Capture the cell that displays the provided text and extract its [X, Y] central coordinate. 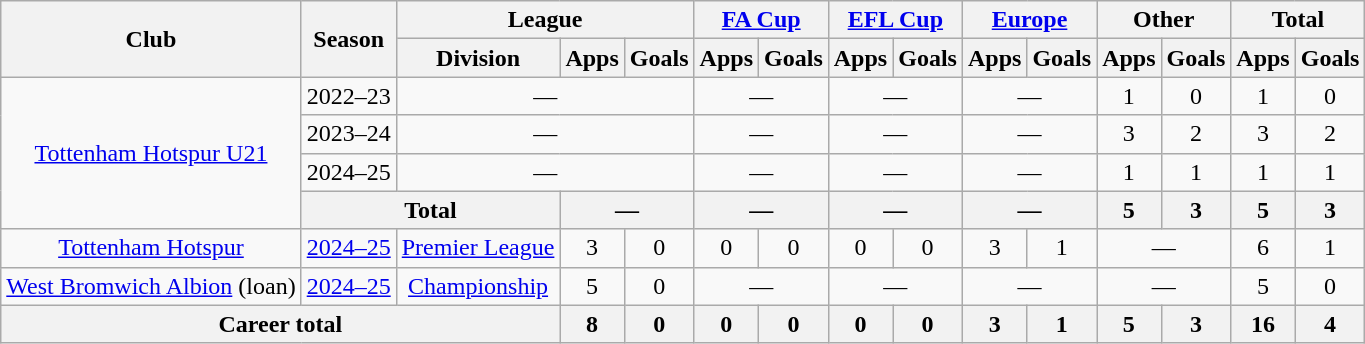
Europe [1029, 20]
4 [1330, 324]
2023–24 [348, 134]
Tottenham Hotspur [151, 248]
Other [1164, 20]
Championship [478, 286]
FA Cup [761, 20]
League [545, 20]
Career total [280, 324]
Tottenham Hotspur U21 [151, 153]
Club [151, 39]
Division [478, 58]
EFL Cup [895, 20]
6 [1263, 248]
West Bromwich Albion (loan) [151, 286]
Season [348, 39]
16 [1263, 324]
Premier League [478, 248]
2022–23 [348, 96]
8 [592, 324]
